Capture the cell that displays the provided text and extract its [X, Y] central coordinate. 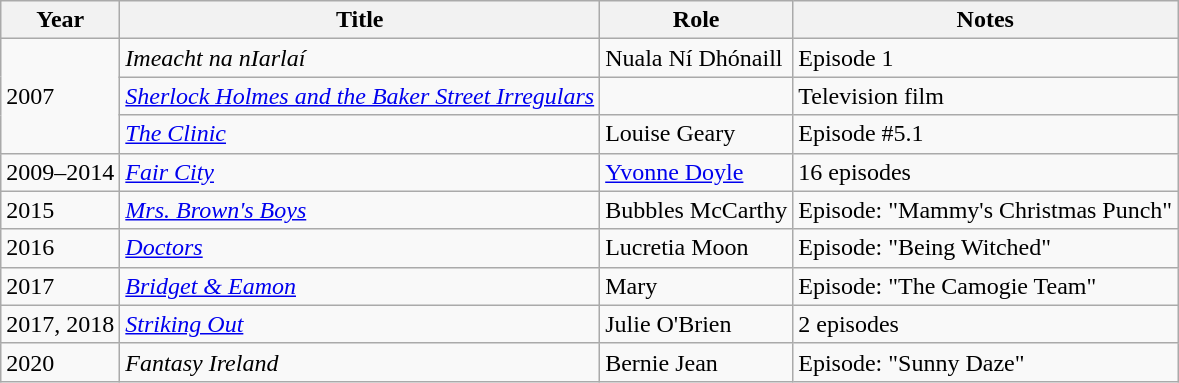
Fair City [360, 172]
Doctors [360, 248]
Episode 1 [986, 58]
Louise Geary [696, 134]
Bridget & Eamon [360, 286]
Sherlock Holmes and the Baker Street Irregulars [360, 96]
2017, 2018 [60, 324]
Mary [696, 286]
Episode #5.1 [986, 134]
Episode: "The Camogie Team" [986, 286]
2007 [60, 96]
Bernie Jean [696, 362]
Notes [986, 20]
Striking Out [360, 324]
Imeacht na nIarlaí [360, 58]
2020 [60, 362]
Lucretia Moon [696, 248]
Bubbles McCarthy [696, 210]
2016 [60, 248]
Fantasy Ireland [360, 362]
2009–2014 [60, 172]
2 episodes [986, 324]
Title [360, 20]
2015 [60, 210]
Year [60, 20]
Nuala Ní Dhónaill [696, 58]
Episode: "Being Witched" [986, 248]
Episode: "Mammy's Christmas Punch" [986, 210]
2017 [60, 286]
Role [696, 20]
Yvonne Doyle [696, 172]
16 episodes [986, 172]
The Clinic [360, 134]
Television film [986, 96]
Mrs. Brown's Boys [360, 210]
Julie O'Brien [696, 324]
Episode: "Sunny Daze" [986, 362]
